Scan for the cell matching the given text and deliver its [X, Y] coordinate at center. 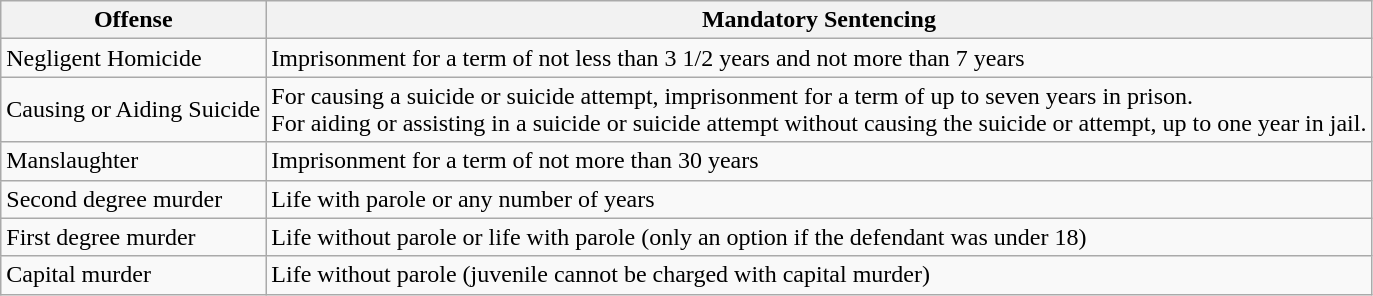
Mandatory Sentencing [819, 20]
Second degree murder [134, 199]
Capital murder [134, 275]
Negligent Homicide [134, 58]
Imprisonment for a term of not more than 30 years [819, 161]
Offense [134, 20]
First degree murder [134, 237]
Causing or Aiding Suicide [134, 110]
Life with parole or any number of years [819, 199]
Life without parole (juvenile cannot be charged with capital murder) [819, 275]
Life without parole or life with parole (only an option if the defendant was under 18) [819, 237]
Manslaughter [134, 161]
Imprisonment for a term of not less than 3 1/2 years and not more than 7 years [819, 58]
